Locate the cell with the specified text and output its (X, Y) center coordinate. 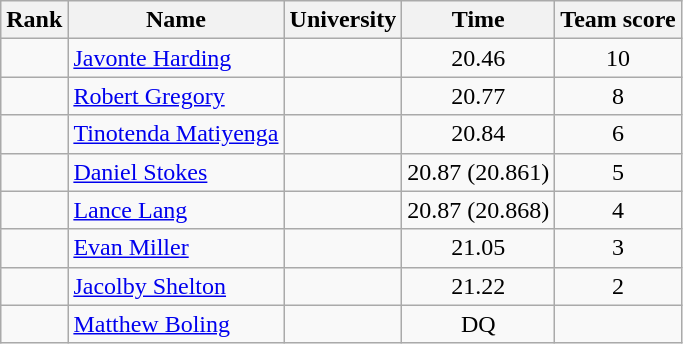
DQ (478, 324)
Name (176, 20)
20.46 (478, 58)
Time (478, 20)
Lance Lang (176, 210)
Javonte Harding (176, 58)
Rank (34, 20)
Daniel Stokes (176, 172)
Jacolby Shelton (176, 286)
University (343, 20)
5 (618, 172)
10 (618, 58)
Matthew Boling (176, 324)
Robert Gregory (176, 96)
21.22 (478, 286)
21.05 (478, 248)
20.87 (20.861) (478, 172)
6 (618, 134)
20.84 (478, 134)
Tinotenda Matiyenga (176, 134)
Team score (618, 20)
2 (618, 286)
Evan Miller (176, 248)
20.87 (20.868) (478, 210)
8 (618, 96)
3 (618, 248)
20.77 (478, 96)
4 (618, 210)
